Output the (X, Y) coordinate of the center of the cell containing the given text.  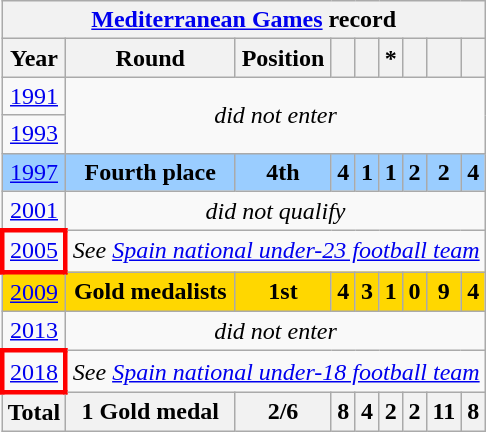
2/6 (284, 412)
3 (367, 292)
2005 (34, 252)
did not qualify (276, 211)
See Spain national under-23 football team (276, 252)
2001 (34, 211)
11 (444, 412)
1993 (34, 134)
1st (284, 292)
Round (150, 58)
9 (444, 292)
1997 (34, 172)
0 (415, 292)
* (391, 58)
Mediterranean Games record (244, 20)
Fourth place (150, 172)
See Spain national under-18 football team (276, 372)
Total (34, 412)
1 Gold medal (150, 412)
2009 (34, 292)
4th (284, 172)
Gold medalists (150, 292)
1991 (34, 96)
Year (34, 58)
2013 (34, 331)
2018 (34, 372)
Position (284, 58)
